Identify which cell holds the provided text, then report its [X, Y] central coordinate. 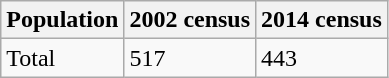
2002 census [190, 20]
2014 census [322, 20]
443 [322, 58]
517 [190, 58]
Population [62, 20]
Total [62, 58]
